Determine the [x, y] coordinate at the center of the cell enclosing the given text.  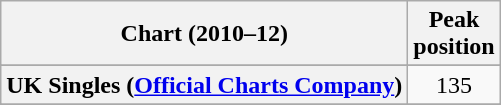
Chart (2010–12) [204, 34]
UK Singles (Official Charts Company) [204, 85]
135 [454, 85]
Peakposition [454, 34]
